For the text-containing cell, return its midpoint in [x, y] coordinate format. 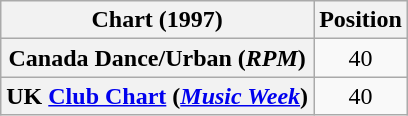
Position [361, 20]
Chart (1997) [158, 20]
UK Club Chart (Music Week) [158, 96]
Canada Dance/Urban (RPM) [158, 58]
